From the cell containing the given text, extract its center point as (X, Y) coordinate. 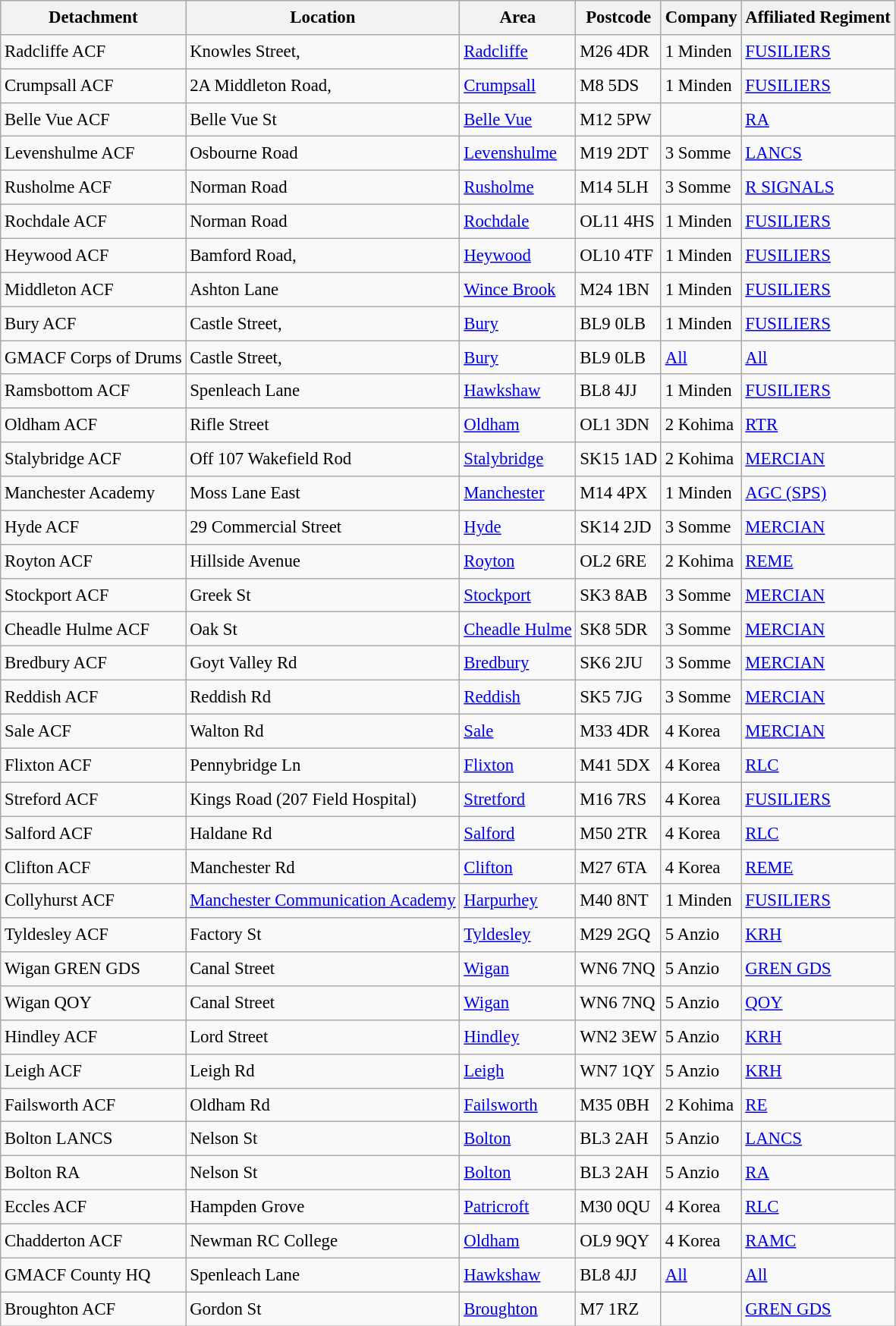
WN7 1QY (618, 1071)
Ashton Lane (323, 290)
Hampden Grove (323, 1208)
SK14 2JD (618, 528)
Levenshulme (517, 153)
Gordon St (323, 1309)
Factory St (323, 935)
Sale (517, 731)
Royton (517, 561)
Reddish (517, 698)
GMACF County HQ (93, 1274)
M8 5DS (618, 86)
Belle Vue ACF (93, 120)
OL11 4HS (618, 222)
SK3 8AB (618, 595)
Wigan GREN GDS (93, 969)
M33 4DR (618, 731)
Hyde ACF (93, 528)
Flixton ACF (93, 765)
Location (323, 18)
Reddish ACF (93, 698)
M40 8NT (618, 901)
Bury ACF (93, 323)
Postcode (618, 18)
Oldham ACF (93, 425)
M30 0QU (618, 1208)
Cheadle Hulme ACF (93, 630)
RTR (818, 425)
Crumpsall (517, 86)
Bredbury (517, 663)
Flixton (517, 765)
Oldham Rd (323, 1104)
AGC (SPS) (818, 493)
SK6 2JU (618, 663)
Pennybridge Ln (323, 765)
Reddish Rd (323, 698)
M16 7RS (618, 800)
M29 2GQ (618, 935)
Leigh ACF (93, 1071)
Detachment (93, 18)
Greek St (323, 595)
Rochdale ACF (93, 222)
OL1 3DN (618, 425)
Walton Rd (323, 731)
Leigh Rd (323, 1071)
M24 1BN (618, 290)
SK15 1AD (618, 460)
Radcliffe (517, 52)
Oak St (323, 630)
M35 0BH (618, 1104)
Stalybridge (517, 460)
Chadderton ACF (93, 1241)
Stockport ACF (93, 595)
Stockport (517, 595)
Failsworth ACF (93, 1104)
Royton ACF (93, 561)
Goyt Valley Rd (323, 663)
Osbourne Road (323, 153)
Tyldesley (517, 935)
Sale ACF (93, 731)
RE (818, 1104)
WN2 3EW (618, 1038)
Hyde (517, 528)
Wigan QOY (93, 1003)
Manchester (517, 493)
M14 4PX (618, 493)
Bredbury ACF (93, 663)
R SIGNALS (818, 188)
M41 5DX (618, 765)
M7 1RZ (618, 1309)
M14 5LH (618, 188)
2A Middleton Road, (323, 86)
Manchester Rd (323, 868)
Belle Vue (517, 120)
Area (517, 18)
Eccles ACF (93, 1208)
Company (701, 18)
Rusholme (517, 188)
M12 5PW (618, 120)
Bolton LANCS (93, 1139)
Failsworth (517, 1104)
Rusholme ACF (93, 188)
M26 4DR (618, 52)
Moss Lane East (323, 493)
Clifton (517, 868)
Radcliffe ACF (93, 52)
Hillside Avenue (323, 561)
Broughton (517, 1309)
Knowles Street, (323, 52)
Affiliated Regiment (818, 18)
Middleton ACF (93, 290)
Cheadle Hulme (517, 630)
Salford (517, 833)
Hindley ACF (93, 1038)
M27 6TA (618, 868)
Manchester Communication Academy (323, 901)
Tyldesley ACF (93, 935)
Ramsbottom ACF (93, 391)
Broughton ACF (93, 1309)
Stretford (517, 800)
Collyhurst ACF (93, 901)
Stalybridge ACF (93, 460)
Bamford Road, (323, 255)
Streford ACF (93, 800)
SK5 7JG (618, 698)
Crumpsall ACF (93, 86)
Heywood ACF (93, 255)
M50 2TR (618, 833)
Off 107 Wakefield Rod (323, 460)
Leigh (517, 1071)
Manchester Academy (93, 493)
Bolton RA (93, 1173)
QOY (818, 1003)
OL9 9QY (618, 1241)
Belle Vue St (323, 120)
Kings Road (207 Field Hospital) (323, 800)
Wince Brook (517, 290)
GMACF Corps of Drums (93, 358)
Hindley (517, 1038)
Patricroft (517, 1208)
RAMC (818, 1241)
OL2 6RE (618, 561)
Heywood (517, 255)
Harpurhey (517, 901)
Rochdale (517, 222)
Rifle Street (323, 425)
Salford ACF (93, 833)
Haldane Rd (323, 833)
SK8 5DR (618, 630)
Newman RC College (323, 1241)
OL10 4TF (618, 255)
Lord Street (323, 1038)
Clifton ACF (93, 868)
Levenshulme ACF (93, 153)
29 Commercial Street (323, 528)
M19 2DT (618, 153)
